Output the [X, Y] coordinate of the center of the cell containing the given text.  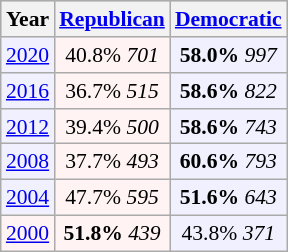
43.8% 371 [228, 233]
2000 [28, 233]
51.6% 643 [228, 197]
2004 [28, 197]
Democratic [228, 19]
58.0% 997 [228, 55]
2016 [28, 91]
58.6% 743 [228, 126]
51.8% 439 [112, 233]
40.8% 701 [112, 55]
Year [28, 19]
2008 [28, 162]
47.7% 595 [112, 197]
58.6% 822 [228, 91]
2020 [28, 55]
Republican [112, 19]
37.7% 493 [112, 162]
39.4% 500 [112, 126]
36.7% 515 [112, 91]
60.6% 793 [228, 162]
2012 [28, 126]
